Return [X, Y] of the center of cell containing provided text 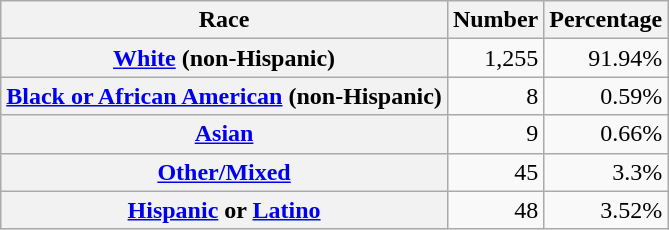
White (non-Hispanic) [224, 58]
8 [495, 96]
0.59% [606, 96]
Race [224, 20]
Other/Mixed [224, 172]
Hispanic or Latino [224, 210]
3.3% [606, 172]
Percentage [606, 20]
45 [495, 172]
Asian [224, 134]
9 [495, 134]
48 [495, 210]
Number [495, 20]
0.66% [606, 134]
91.94% [606, 58]
Black or African American (non-Hispanic) [224, 96]
1,255 [495, 58]
3.52% [606, 210]
